Determine the [x, y] coordinate at the center of the cell enclosing the given text.  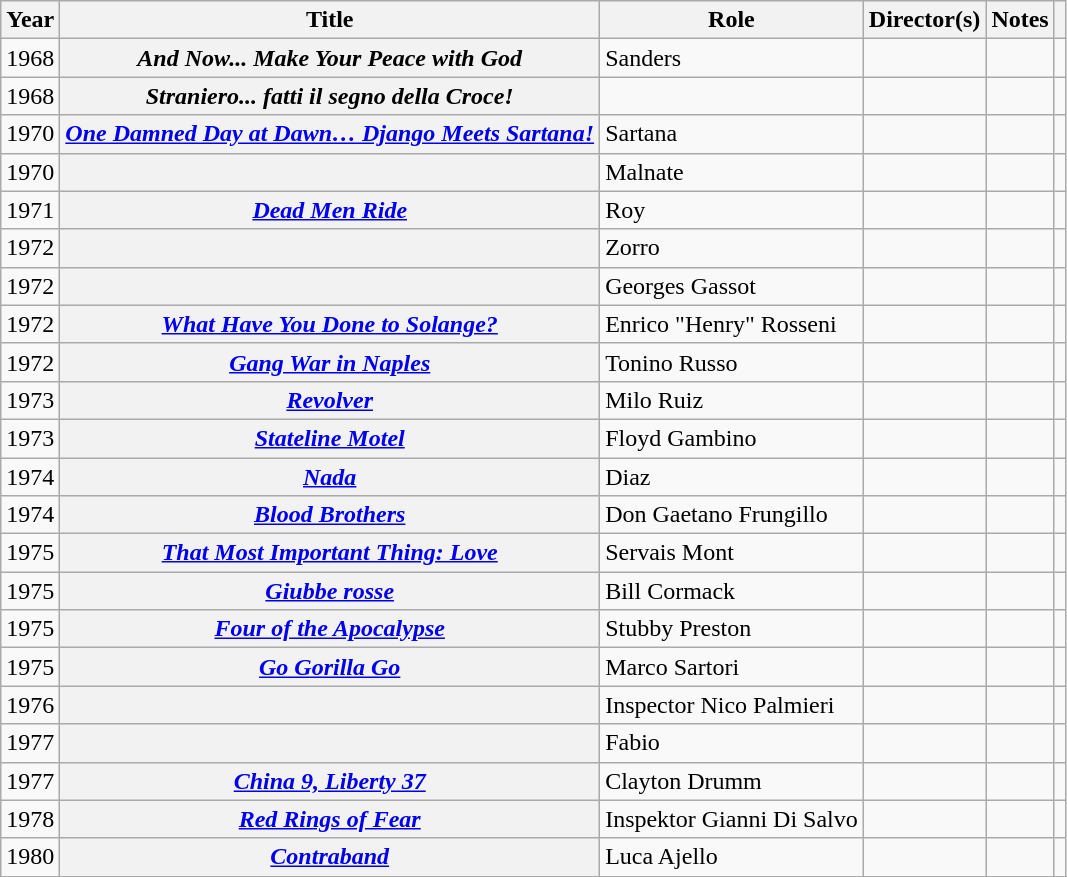
Blood Brothers [330, 515]
Diaz [732, 477]
And Now... Make Your Peace with God [330, 58]
Stubby Preston [732, 629]
Red Rings of Fear [330, 819]
Role [732, 20]
Nada [330, 477]
China 9, Liberty 37 [330, 781]
Revolver [330, 400]
Don Gaetano Frungillo [732, 515]
Enrico "Henry" Rosseni [732, 324]
That Most Important Thing: Love [330, 553]
Title [330, 20]
Floyd Gambino [732, 438]
Director(s) [924, 20]
Contraband [330, 857]
Milo Ruiz [732, 400]
Tonino Russo [732, 362]
Go Gorilla Go [330, 667]
Servais Mont [732, 553]
Inspektor Gianni Di Salvo [732, 819]
Fabio [732, 743]
1978 [30, 819]
Stateline Motel [330, 438]
Notes [1020, 20]
Sartana [732, 134]
Straniero... fatti il segno della Croce! [330, 96]
Malnate [732, 172]
Georges Gassot [732, 286]
1980 [30, 857]
Bill Cormack [732, 591]
Clayton Drumm [732, 781]
Dead Men Ride [330, 210]
Gang War in Naples [330, 362]
Marco Sartori [732, 667]
Zorro [732, 248]
1976 [30, 705]
What Have You Done to Solange? [330, 324]
Giubbe rosse [330, 591]
Four of the Apocalypse [330, 629]
Luca Ajello [732, 857]
Year [30, 20]
1971 [30, 210]
One Damned Day at Dawn… Django Meets Sartana! [330, 134]
Roy [732, 210]
Inspector Nico Palmieri [732, 705]
Sanders [732, 58]
